Detect which cell encompasses the target text, then output its [x, y] center coordinate. 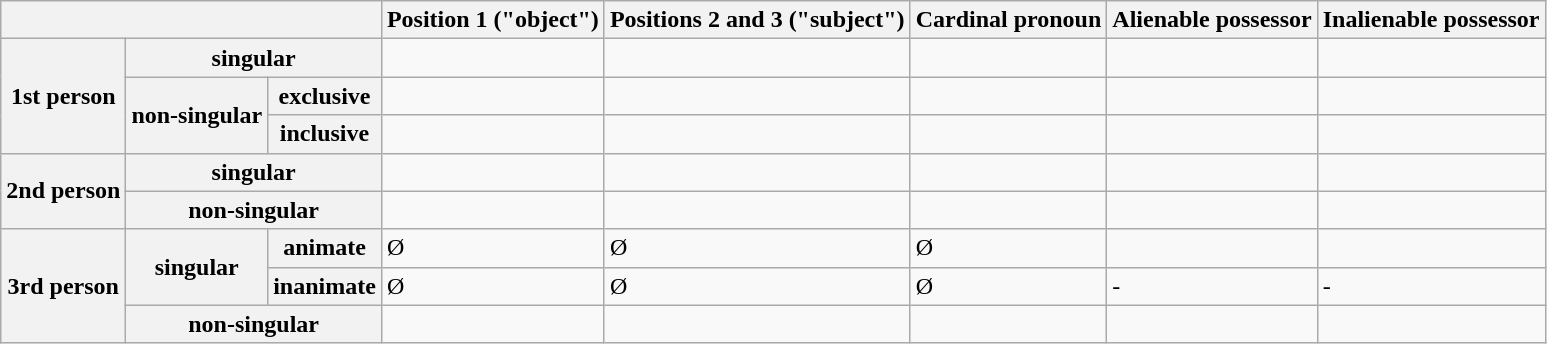
Positions 2 and 3 ("subject") [757, 20]
2nd person [64, 191]
Cardinal pronoun [1008, 20]
animate [325, 248]
Position 1 ("object") [492, 20]
1st person [64, 96]
exclusive [325, 96]
3rd person [64, 286]
inanimate [325, 286]
Alienable possessor [1212, 20]
Inalienable possessor [1431, 20]
inclusive [325, 134]
